Determine the (X, Y) coordinate at the center of the cell enclosing the given text.  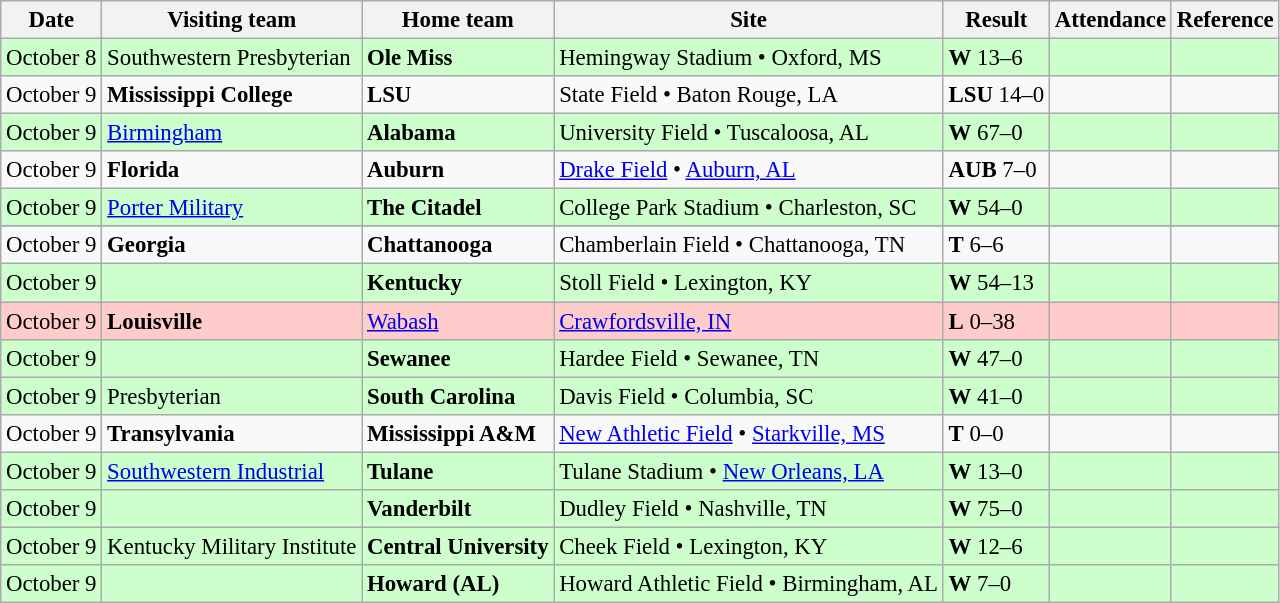
Reference (1225, 20)
Attendance (1110, 20)
Sewanee (458, 358)
New Athletic Field • Starkville, MS (748, 433)
L 0–38 (996, 321)
W 41–0 (996, 396)
Southwestern Industrial (232, 471)
Wabash (458, 321)
W 47–0 (996, 358)
Home team (458, 20)
Hemingway Stadium • Oxford, MS (748, 58)
Presbyterian (232, 396)
College Park Stadium • Charleston, SC (748, 208)
Visiting team (232, 20)
Mississippi A&M (458, 433)
Porter Military (232, 208)
Cheek Field • Lexington, KY (748, 546)
W 12–6 (996, 546)
Georgia (232, 245)
LSU 14–0 (996, 95)
W 13–6 (996, 58)
October 8 (52, 58)
Birmingham (232, 133)
LSU (458, 95)
T 0–0 (996, 433)
W 54–0 (996, 208)
Mississippi College (232, 95)
Date (52, 20)
The Citadel (458, 208)
University Field • Tuscaloosa, AL (748, 133)
Alabama (458, 133)
W 75–0 (996, 509)
Chamberlain Field • Chattanooga, TN (748, 245)
Tulane Stadium • New Orleans, LA (748, 471)
Kentucky (458, 283)
Howard (AL) (458, 584)
Auburn (458, 170)
W 13–0 (996, 471)
Louisville (232, 321)
Vanderbilt (458, 509)
AUB 7–0 (996, 170)
Kentucky Military Institute (232, 546)
W 67–0 (996, 133)
T 6–6 (996, 245)
South Carolina (458, 396)
Drake Field • Auburn, AL (748, 170)
Site (748, 20)
Tulane (458, 471)
Ole Miss (458, 58)
Chattanooga (458, 245)
Crawfordsville, IN (748, 321)
Central University (458, 546)
Stoll Field • Lexington, KY (748, 283)
State Field • Baton Rouge, LA (748, 95)
Hardee Field • Sewanee, TN (748, 358)
Florida (232, 170)
W 54–13 (996, 283)
W 7–0 (996, 584)
Transylvania (232, 433)
Howard Athletic Field • Birmingham, AL (748, 584)
Southwestern Presbyterian (232, 58)
Result (996, 20)
Dudley Field • Nashville, TN (748, 509)
Davis Field • Columbia, SC (748, 396)
